For the text-containing cell, return its midpoint in (X, Y) coordinate format. 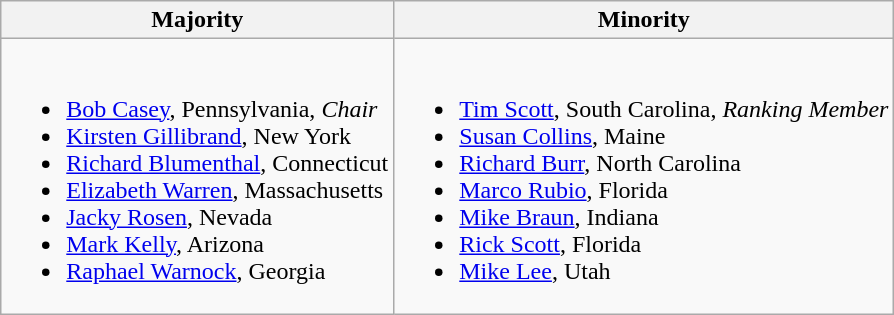
Minority (644, 20)
Majority (198, 20)
